Find where the given text appears and provide that cell's center as (x, y) coordinate. 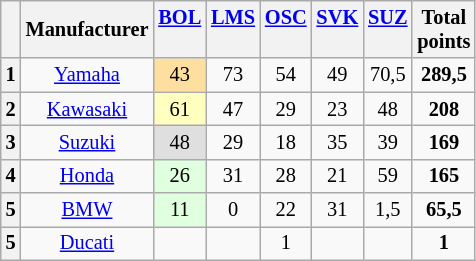
26 (180, 176)
70,5 (388, 75)
11 (180, 210)
49 (338, 75)
2 (11, 109)
LMS (233, 29)
Yamaha (88, 75)
Totalpoints (444, 29)
47 (233, 109)
SUZ (388, 29)
Honda (88, 176)
61 (180, 109)
BOL (180, 29)
SVK (338, 29)
289,5 (444, 75)
Suzuki (88, 142)
BMW (88, 210)
169 (444, 142)
43 (180, 75)
22 (286, 210)
OSC (286, 29)
54 (286, 75)
23 (338, 109)
73 (233, 75)
0 (233, 210)
4 (11, 176)
Ducati (88, 243)
65,5 (444, 210)
1,5 (388, 210)
Manufacturer (88, 29)
39 (388, 142)
3 (11, 142)
28 (286, 176)
35 (338, 142)
59 (388, 176)
165 (444, 176)
Kawasaki (88, 109)
21 (338, 176)
18 (286, 142)
208 (444, 109)
